Detect which cell encompasses the target text, then output its [X, Y] center coordinate. 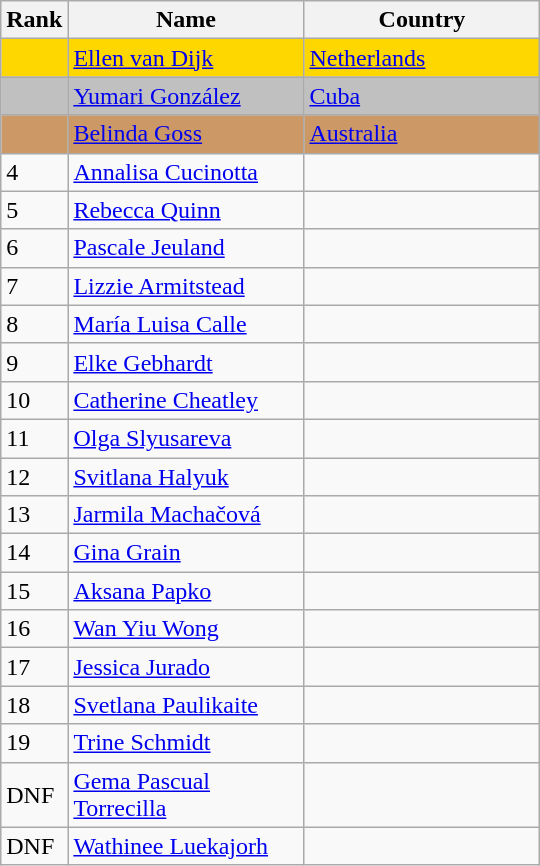
13 [34, 515]
Olga Slyusareva [186, 438]
Trine Schmidt [186, 743]
Jarmila Machačová [186, 515]
15 [34, 591]
9 [34, 362]
16 [34, 629]
7 [34, 286]
Jessica Jurado [186, 667]
Country [422, 20]
Pascale Jeuland [186, 248]
4 [34, 172]
19 [34, 743]
Gina Grain [186, 553]
17 [34, 667]
Wan Yiu Wong [186, 629]
Belinda Goss [186, 134]
8 [34, 324]
6 [34, 248]
María Luisa Calle [186, 324]
Netherlands [422, 58]
11 [34, 438]
Elke Gebhardt [186, 362]
Wathinee Luekajorh [186, 846]
Aksana Papko [186, 591]
18 [34, 705]
Gema Pascual Torrecilla [186, 794]
Rank [34, 20]
Ellen van Dijk [186, 58]
5 [34, 210]
10 [34, 400]
Lizzie Armitstead [186, 286]
Yumari González [186, 96]
Cuba [422, 96]
Catherine Cheatley [186, 400]
Svitlana Halyuk [186, 477]
12 [34, 477]
Name [186, 20]
Annalisa Cucinotta [186, 172]
Australia [422, 134]
Rebecca Quinn [186, 210]
Svetlana Paulikaite [186, 705]
14 [34, 553]
